Provide the [x, y] coordinate of the cell's center where the given text is located.  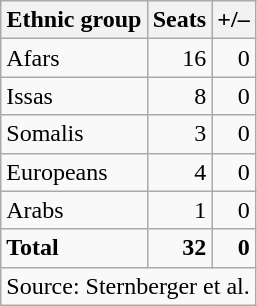
Source: Sternberger et al. [128, 286]
Somalis [74, 134]
Europeans [74, 172]
Seats [180, 20]
Ethnic group [74, 20]
3 [180, 134]
+/– [234, 20]
Afars [74, 58]
Arabs [74, 210]
32 [180, 248]
16 [180, 58]
Total [74, 248]
8 [180, 96]
1 [180, 210]
4 [180, 172]
Issas [74, 96]
